Locate the cell with the specified text and output its (x, y) center coordinate. 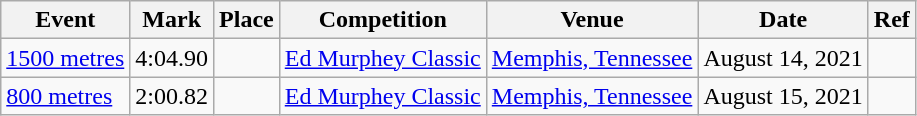
4:04.90 (172, 58)
2:00.82 (172, 96)
Date (783, 20)
Ref (892, 20)
August 15, 2021 (783, 96)
Competition (382, 20)
Mark (172, 20)
800 metres (66, 96)
Event (66, 20)
Venue (592, 20)
Place (247, 20)
August 14, 2021 (783, 58)
1500 metres (66, 58)
